Find where the given text appears and provide that cell's center as (X, Y) coordinate. 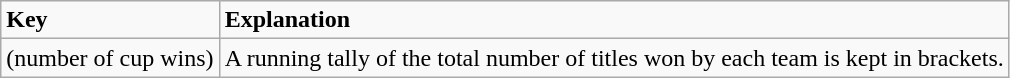
Explanation (614, 20)
(number of cup wins) (110, 58)
A running tally of the total number of titles won by each team is kept in brackets. (614, 58)
Key (110, 20)
